Detect which cell encompasses the target text, then output its (x, y) center coordinate. 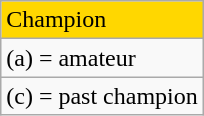
(c) = past champion (102, 96)
(a) = amateur (102, 58)
Champion (102, 20)
